Search for the cell housing the specified text and yield its (x, y) center coordinate. 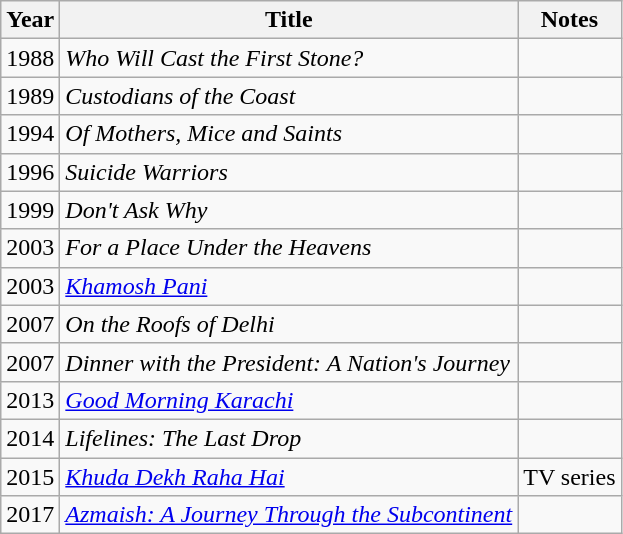
For a Place Under the Heavens (289, 248)
Title (289, 20)
On the Roofs of Delhi (289, 324)
Khamosh Pani (289, 286)
1994 (30, 134)
Of Mothers, Mice and Saints (289, 134)
Don't Ask Why (289, 210)
Custodians of the Coast (289, 96)
Notes (570, 20)
Khuda Dekh Raha Hai (289, 477)
2013 (30, 400)
2015 (30, 477)
Dinner with the President: A Nation's Journey (289, 362)
Good Morning Karachi (289, 400)
TV series (570, 477)
Who Will Cast the First Stone? (289, 58)
Lifelines: The Last Drop (289, 438)
Suicide Warriors (289, 172)
1999 (30, 210)
1989 (30, 96)
1996 (30, 172)
Azmaish: A Journey Through the Subcontinent (289, 515)
Year (30, 20)
2014 (30, 438)
2017 (30, 515)
1988 (30, 58)
